Locate the cell with the specified text and output its (x, y) center coordinate. 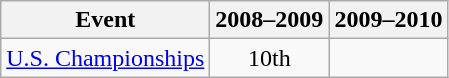
2008–2009 (270, 20)
Event (106, 20)
U.S. Championships (106, 58)
2009–2010 (388, 20)
10th (270, 58)
